Return (X, Y) of the center of cell containing provided text 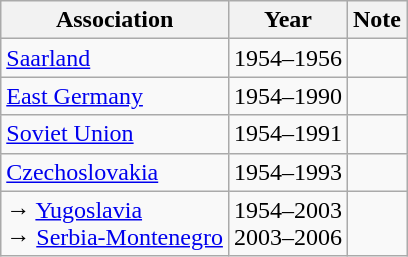
→ Yugoslavia → Serbia-Montenegro (115, 224)
1954–1993 (288, 172)
1954–20032003–2006 (288, 224)
1954–1990 (288, 96)
Note (376, 20)
1954–1956 (288, 58)
East Germany (115, 96)
Association (115, 20)
Czechoslovakia (115, 172)
Year (288, 20)
1954–1991 (288, 134)
Saarland (115, 58)
Soviet Union (115, 134)
